Capture the cell that displays the provided text and extract its (X, Y) central coordinate. 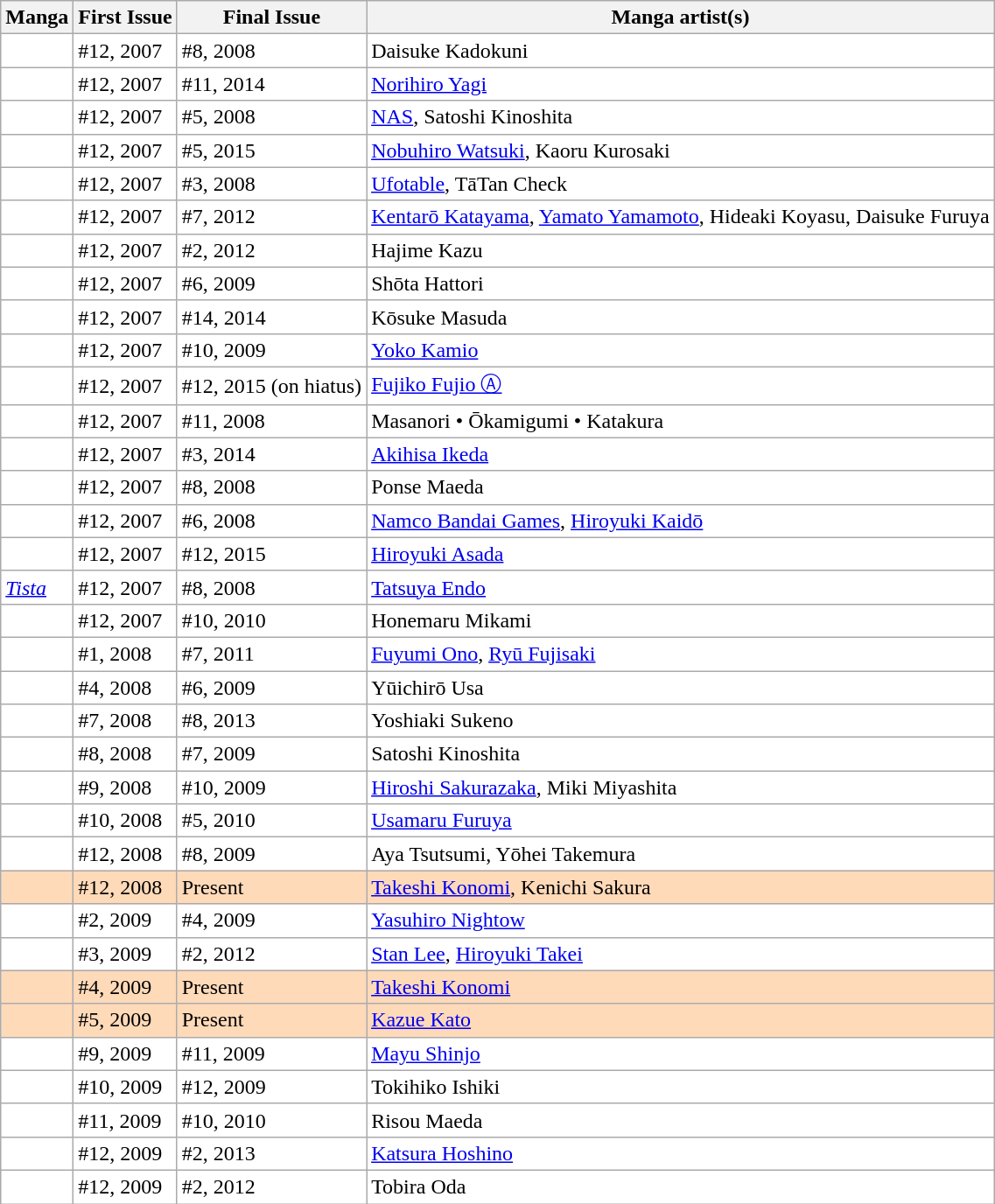
Takeshi Konomi (681, 987)
#2, 2009 (125, 920)
Kōsuke Masuda (681, 317)
#8, 2009 (271, 854)
Fuyumi Ono, Ryū Fujisaki (681, 654)
#2, 2013 (271, 1153)
#14, 2014 (271, 317)
Yoshiaki Sukeno (681, 721)
Usamaru Furuya (681, 821)
#9, 2009 (125, 1053)
Namco Bandai Games, Hiroyuki Kaidō (681, 521)
#7, 2009 (271, 754)
#3, 2009 (125, 954)
Katsura Hoshino (681, 1153)
Mayu Shinjo (681, 1053)
Kentarō Katayama, Yamato Yamamoto, Hideaki Koyasu, Daisuke Furuya (681, 217)
#8, 2013 (271, 721)
Ufotable, TāTan Check (681, 184)
Satoshi Kinoshita (681, 754)
Kazue Kato (681, 1020)
Tokihiko Ishiki (681, 1087)
#12, 2015 (on hiatus) (271, 385)
Manga artist(s) (681, 17)
#3, 2008 (271, 184)
Tobira Oda (681, 1186)
Nobuhiro Watsuki, Kaoru Kurosaki (681, 150)
#4, 2008 (125, 687)
Honemaru Mikami (681, 620)
Masanori • Ōkamigumi • Katakura (681, 421)
Yūichirō Usa (681, 687)
Aya Tsutsumi, Yōhei Takemura (681, 854)
#7, 2008 (125, 721)
Risou Maeda (681, 1120)
#11, 2014 (271, 84)
Fujiko Fujio Ⓐ (681, 385)
#11, 2008 (271, 421)
NAS, Satoshi Kinoshita (681, 117)
#7, 2012 (271, 217)
Hajime Kazu (681, 250)
Yasuhiro Nightow (681, 920)
Shōta Hattori (681, 283)
#3, 2014 (271, 454)
First Issue (125, 17)
Ponse Maeda (681, 487)
#1, 2008 (125, 654)
#5, 2008 (271, 117)
Yoko Kamio (681, 350)
Tista (37, 587)
Takeshi Konomi, Kenichi Sakura (681, 887)
Hiroyuki Asada (681, 554)
Final Issue (271, 17)
Stan Lee, Hiroyuki Takei (681, 954)
Norihiro Yagi (681, 84)
#5, 2010 (271, 821)
#10, 2008 (125, 821)
Tatsuya Endo (681, 587)
#9, 2008 (125, 787)
Akihisa Ikeda (681, 454)
#5, 2015 (271, 150)
Hiroshi Sakurazaka, Miki Miyashita (681, 787)
Daisuke Kadokuni (681, 51)
Manga (37, 17)
#6, 2008 (271, 521)
#12, 2015 (271, 554)
#7, 2011 (271, 654)
#5, 2009 (125, 1020)
